From the cell containing the given text, extract its center point as [X, Y] coordinate. 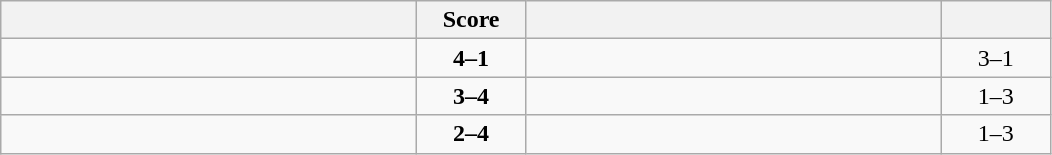
3–1 [996, 58]
4–1 [472, 58]
3–4 [472, 96]
2–4 [472, 134]
Score [472, 20]
